For the text-containing cell, return its midpoint in [X, Y] coordinate format. 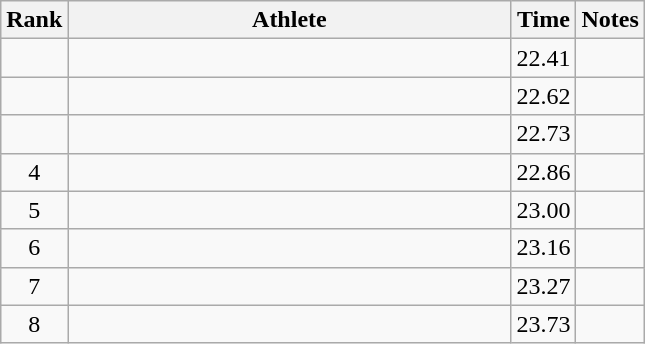
5 [34, 210]
4 [34, 172]
Time [544, 20]
23.16 [544, 248]
Rank [34, 20]
Athlete [290, 20]
8 [34, 324]
23.00 [544, 210]
7 [34, 286]
Notes [610, 20]
23.73 [544, 324]
22.62 [544, 96]
22.41 [544, 58]
6 [34, 248]
22.73 [544, 134]
23.27 [544, 286]
22.86 [544, 172]
